Provide the [x, y] coordinate of the cell's center where the given text is located.  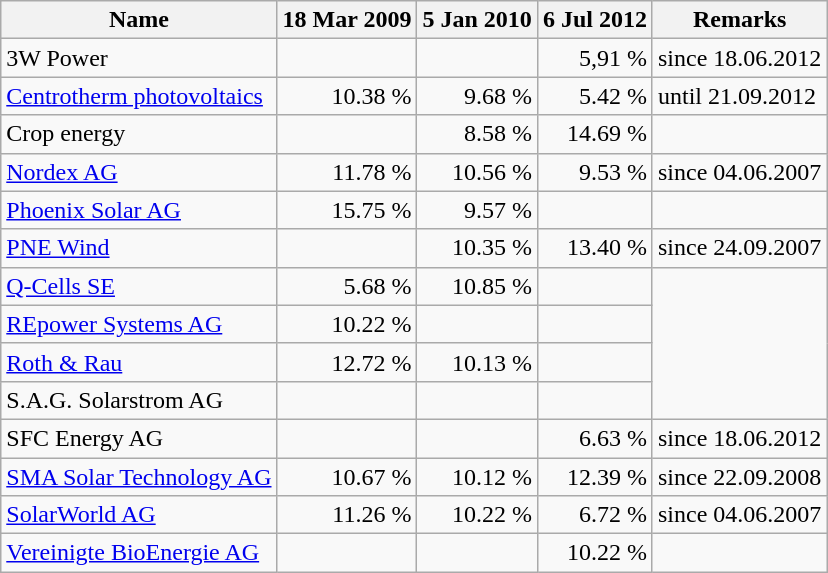
13.40 % [594, 248]
10.13 % [477, 362]
SMA Solar Technology AG [139, 477]
11.78 % [347, 172]
SolarWorld AG [139, 515]
10.35 % [477, 248]
6.72 % [594, 515]
Crop energy [139, 134]
9.57 % [477, 210]
6.63 % [594, 438]
5.42 % [594, 96]
Q-Cells SE [139, 286]
8.58 % [477, 134]
14.69 % [594, 134]
11.26 % [347, 515]
S.A.G. Solarstrom AG [139, 400]
18 Mar 2009 [347, 20]
15.75 % [347, 210]
10.38 % [347, 96]
since 22.09.2008 [739, 477]
REpower Systems AG [139, 324]
since 24.09.2007 [739, 248]
Name [139, 20]
5,91 % [594, 58]
PNE Wind [139, 248]
5.68 % [347, 286]
10.12 % [477, 477]
Centrotherm photovoltaics [139, 96]
6 Jul 2012 [594, 20]
SFC Energy AG [139, 438]
Phoenix Solar AG [139, 210]
Vereinigte BioEnergie AG [139, 553]
Roth & Rau [139, 362]
9.53 % [594, 172]
10.56 % [477, 172]
10.67 % [347, 477]
until 21.09.2012 [739, 96]
3W Power [139, 58]
10.85 % [477, 286]
12.72 % [347, 362]
5 Jan 2010 [477, 20]
Nordex AG [139, 172]
Remarks [739, 20]
9.68 % [477, 96]
12.39 % [594, 477]
